Pinpoint the cell where the given text exists, returning its (X, Y) midpoint coordinate. 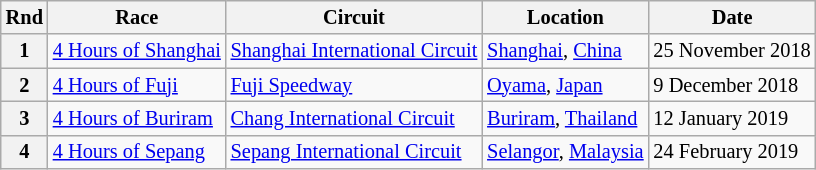
Sepang International Circuit (354, 152)
Fuji Speedway (354, 85)
4 Hours of Fuji (137, 85)
4 (24, 152)
24 February 2019 (732, 152)
12 January 2019 (732, 118)
Circuit (354, 17)
Chang International Circuit (354, 118)
Race (137, 17)
3 (24, 118)
Shanghai International Circuit (354, 51)
4 Hours of Sepang (137, 152)
Buriram, Thailand (565, 118)
Selangor, Malaysia (565, 152)
Rnd (24, 17)
Shanghai, China (565, 51)
Location (565, 17)
4 Hours of Shanghai (137, 51)
9 December 2018 (732, 85)
2 (24, 85)
4 Hours of Buriram (137, 118)
25 November 2018 (732, 51)
1 (24, 51)
Oyama, Japan (565, 85)
Date (732, 17)
